For the text-containing cell, return its midpoint in (x, y) coordinate format. 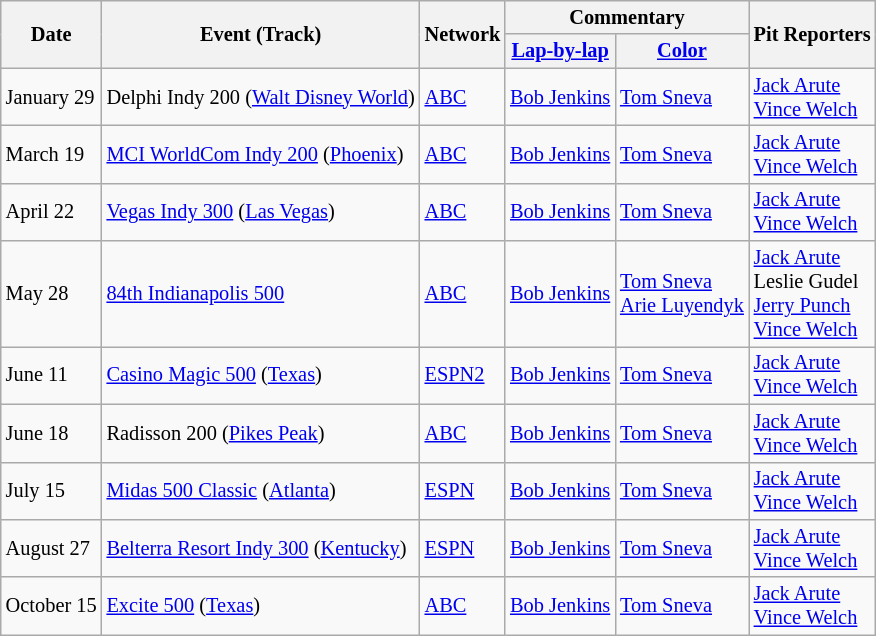
October 15 (52, 606)
Excite 500 (Texas) (261, 606)
Commentary (627, 17)
May 28 (52, 294)
April 22 (52, 212)
June 18 (52, 433)
MCI WorldCom Indy 200 (Phoenix) (261, 154)
84th Indianapolis 500 (261, 294)
January 29 (52, 97)
Radisson 200 (Pikes Peak) (261, 433)
Network (463, 34)
Tom SnevaArie Luyendyk (682, 294)
Casino Magic 500 (Texas) (261, 375)
Color (682, 51)
Pit Reporters (812, 34)
Belterra Resort Indy 300 (Kentucky) (261, 548)
March 19 (52, 154)
Jack AruteLeslie GudelJerry PunchVince Welch (812, 294)
Event (Track) (261, 34)
Vegas Indy 300 (Las Vegas) (261, 212)
Date (52, 34)
June 11 (52, 375)
ESPN2 (463, 375)
July 15 (52, 491)
Midas 500 Classic (Atlanta) (261, 491)
August 27 (52, 548)
Delphi Indy 200 (Walt Disney World) (261, 97)
Lap-by-lap (560, 51)
